Extract the [X, Y] coordinate from the center of the cell holding the provided text.  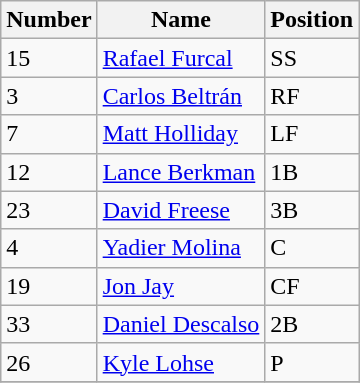
19 [49, 286]
David Freese [181, 210]
SS [312, 58]
RF [312, 96]
3B [312, 210]
Carlos Beltrán [181, 96]
2B [312, 324]
Rafael Furcal [181, 58]
33 [49, 324]
23 [49, 210]
3 [49, 96]
26 [49, 362]
7 [49, 134]
Yadier Molina [181, 248]
Position [312, 20]
Lance Berkman [181, 172]
12 [49, 172]
15 [49, 58]
Kyle Lohse [181, 362]
LF [312, 134]
Matt Holliday [181, 134]
C [312, 248]
Number [49, 20]
P [312, 362]
Daniel Descalso [181, 324]
4 [49, 248]
Name [181, 20]
CF [312, 286]
Jon Jay [181, 286]
1B [312, 172]
